Pinpoint the cell where the given text exists, returning its [X, Y] midpoint coordinate. 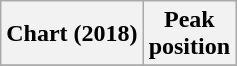
Chart (2018) [72, 34]
Peakposition [189, 34]
